Determine the (x, y) coordinate at the center of the cell enclosing the given text.  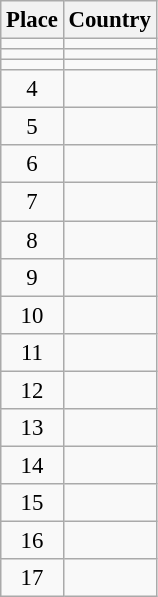
9 (32, 277)
7 (32, 202)
15 (32, 503)
8 (32, 240)
12 (32, 390)
5 (32, 127)
13 (32, 428)
17 (32, 578)
16 (32, 540)
6 (32, 165)
Country (110, 20)
Place (32, 20)
4 (32, 89)
14 (32, 465)
11 (32, 352)
10 (32, 315)
